Pinpoint the cell where the given text exists, returning its [x, y] midpoint coordinate. 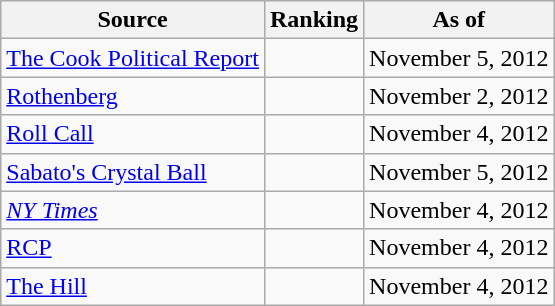
RCP [133, 248]
Roll Call [133, 134]
Rothenberg [133, 96]
As of [459, 20]
November 2, 2012 [459, 96]
Source [133, 20]
Ranking [314, 20]
NY Times [133, 210]
The Hill [133, 286]
The Cook Political Report [133, 58]
Sabato's Crystal Ball [133, 172]
